Capture the cell that displays the provided text and extract its (x, y) central coordinate. 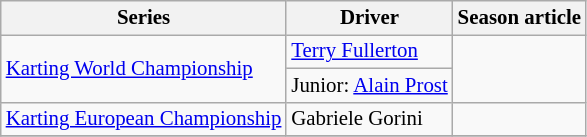
Series (144, 18)
Karting World Championship (144, 68)
Gabriele Gorini (369, 119)
Junior: Alain Prost (369, 85)
Season article (520, 18)
Karting European Championship (144, 119)
Terry Fullerton (369, 51)
Driver (369, 18)
